Identify which cell holds the provided text, then report its (x, y) central coordinate. 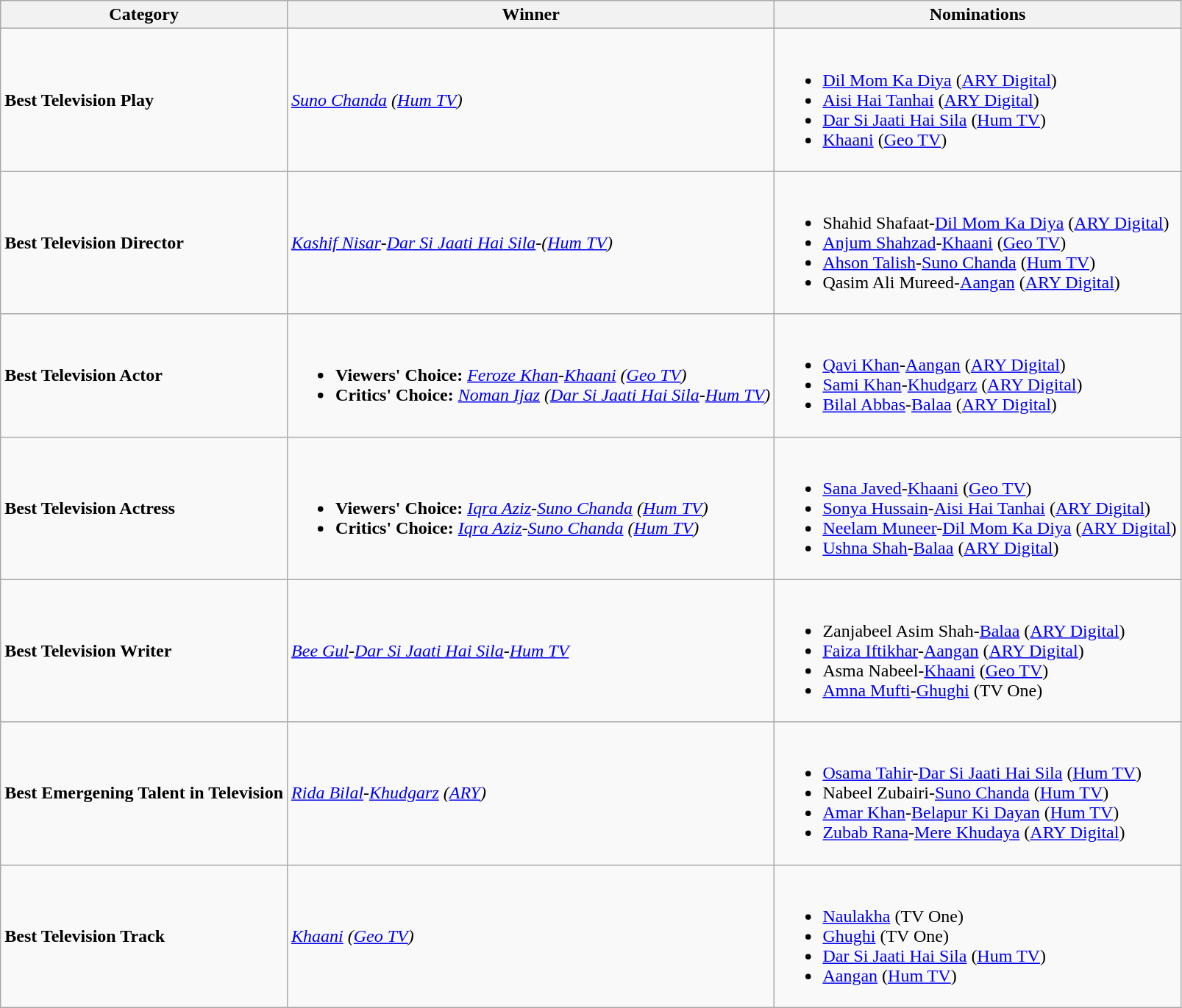
Best Television Actor (144, 375)
Sana Javed-Khaani (Geo TV)Sonya Hussain-Aisi Hai Tanhai (ARY Digital)Neelam Muneer-Dil Mom Ka Diya (ARY Digital)Ushna Shah-Balaa (ARY Digital) (978, 508)
Dil Mom Ka Diya (ARY Digital)Aisi Hai Tanhai (ARY Digital)Dar Si Jaati Hai Sila (Hum TV)Khaani (Geo TV) (978, 100)
Winner (531, 15)
Zanjabeel Asim Shah-Balaa (ARY Digital)Faiza Iftikhar-Aangan (ARY Digital)Asma Nabeel-Khaani (Geo TV)Amna Mufti-Ghughi (TV One) (978, 651)
Best Emergening Talent in Television (144, 793)
Nominations (978, 15)
Viewers' Choice: Iqra Aziz-Suno Chanda (Hum TV)Critics' Choice: Iqra Aziz-Suno Chanda (Hum TV) (531, 508)
Rida Bilal-Khudgarz (ARY) (531, 793)
Qavi Khan-Aangan (ARY Digital)Sami Khan-Khudgarz (ARY Digital)Bilal Abbas-Balaa (ARY Digital) (978, 375)
Best Television Director (144, 243)
Best Television Play (144, 100)
Suno Chanda (Hum TV) (531, 100)
Kashif Nisar-Dar Si Jaati Hai Sila-(Hum TV) (531, 243)
Viewers' Choice: Feroze Khan-Khaani (Geo TV)Critics' Choice: Noman Ijaz (Dar Si Jaati Hai Sila-Hum TV) (531, 375)
Category (144, 15)
Best Television Writer (144, 651)
Osama Tahir-Dar Si Jaati Hai Sila (Hum TV)Nabeel Zubairi-Suno Chanda (Hum TV)Amar Khan-Belapur Ki Dayan (Hum TV)Zubab Rana-Mere Khudaya (ARY Digital) (978, 793)
Khaani (Geo TV) (531, 936)
Naulakha (TV One)Ghughi (TV One)Dar Si Jaati Hai Sila (Hum TV)Aangan (Hum TV) (978, 936)
Bee Gul-Dar Si Jaati Hai Sila-Hum TV (531, 651)
Best Television Actress (144, 508)
Shahid Shafaat-Dil Mom Ka Diya (ARY Digital)Anjum Shahzad-Khaani (Geo TV)Ahson Talish-Suno Chanda (Hum TV)Qasim Ali Mureed-Aangan (ARY Digital) (978, 243)
Best Television Track (144, 936)
